Capture the cell that displays the provided text and extract its (x, y) central coordinate. 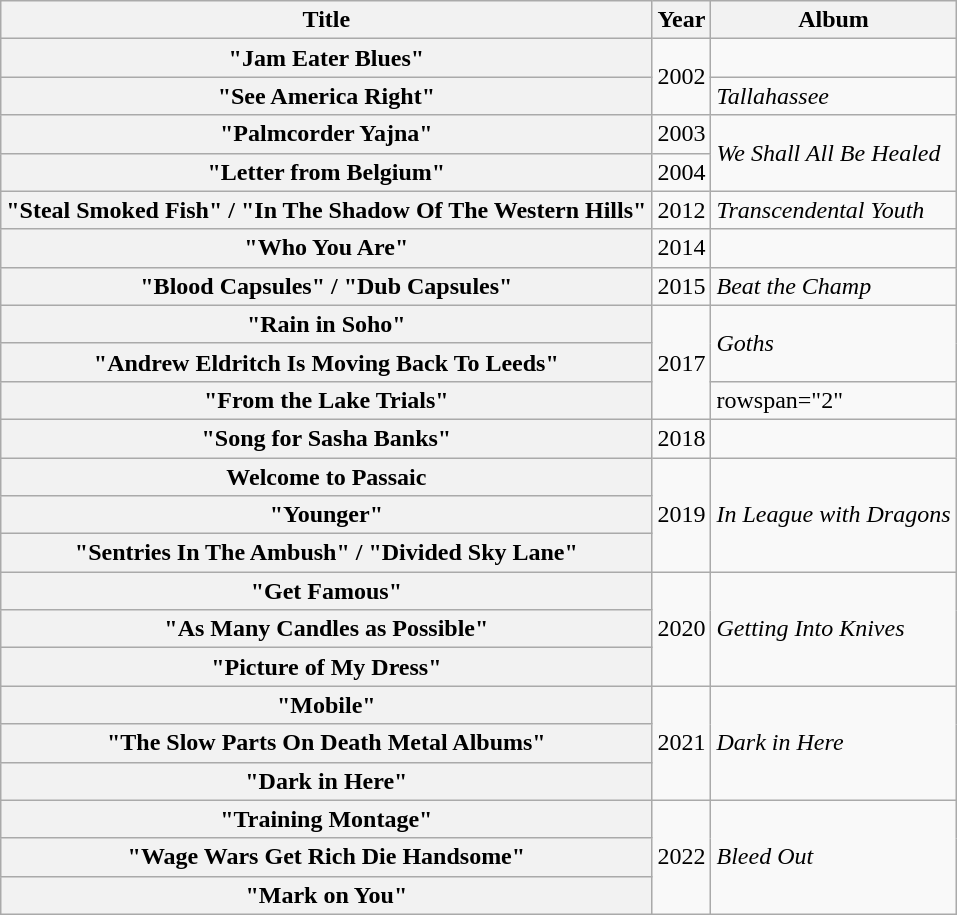
Beat the Champ (834, 286)
2018 (682, 438)
"Wage Wars Get Rich Die Handsome" (326, 857)
Goths (834, 343)
"Rain in Soho" (326, 324)
Dark in Here (834, 743)
"Training Montage" (326, 819)
2003 (682, 134)
"See America Right" (326, 96)
2004 (682, 172)
Title (326, 20)
Getting Into Knives (834, 629)
"Sentries In The Ambush" / "Divided Sky Lane" (326, 553)
2019 (682, 515)
"From the Lake Trials" (326, 400)
Year (682, 20)
2021 (682, 743)
"Andrew Eldritch Is Moving Back To Leeds" (326, 362)
2015 (682, 286)
"Younger" (326, 515)
rowspan="2" (834, 400)
In League with Dragons (834, 515)
Transcendental Youth (834, 210)
"Steal Smoked Fish" / "In The Shadow Of The Western Hills" (326, 210)
2022 (682, 857)
2020 (682, 629)
"Get Famous" (326, 591)
"Palmcorder Yajna" (326, 134)
"Who You Are" (326, 248)
2002 (682, 77)
"As Many Candles as Possible" (326, 629)
Album (834, 20)
"Mobile" (326, 705)
"Dark in Here" (326, 781)
"Blood Capsules" / "Dub Capsules" (326, 286)
"Mark on You" (326, 895)
2014 (682, 248)
2017 (682, 362)
2012 (682, 210)
"The Slow Parts On Death Metal Albums" (326, 743)
"Picture of My Dress" (326, 667)
Tallahassee (834, 96)
"Jam Eater Blues" (326, 58)
"Song for Sasha Banks" (326, 438)
Welcome to Passaic (326, 477)
We Shall All Be Healed (834, 153)
Bleed Out (834, 857)
"Letter from Belgium" (326, 172)
